Return [X, Y] of the center of cell containing provided text 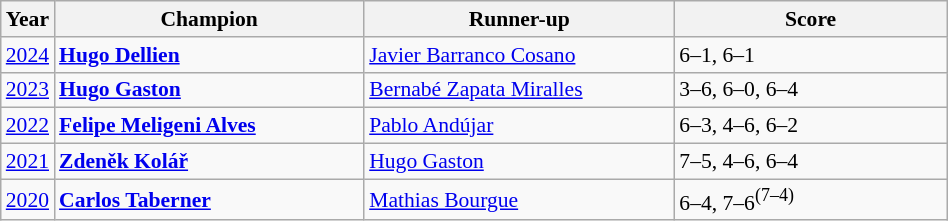
Hugo Dellien [209, 55]
6–4, 7–6(7–4) [810, 200]
7–5, 4–6, 6–4 [810, 162]
6–1, 6–1 [810, 55]
Mathias Bourgue [519, 200]
Year [28, 19]
2023 [28, 90]
Score [810, 19]
2021 [28, 162]
2022 [28, 126]
Pablo Andújar [519, 126]
Bernabé Zapata Miralles [519, 90]
2024 [28, 55]
3–6, 6–0, 6–4 [810, 90]
Runner-up [519, 19]
6–3, 4–6, 6–2 [810, 126]
Champion [209, 19]
2020 [28, 200]
Zdeněk Kolář [209, 162]
Javier Barranco Cosano [519, 55]
Carlos Taberner [209, 200]
Felipe Meligeni Alves [209, 126]
